Provide the (X, Y) coordinate of the cell's center where the given text is located.  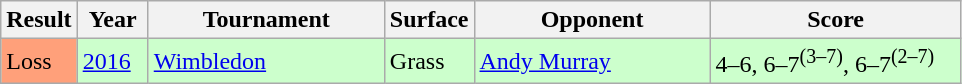
Loss (39, 62)
2016 (112, 62)
4–6, 6–7(3–7), 6–7(2–7) (836, 62)
Tournament (266, 20)
Opponent (592, 20)
Wimbledon (266, 62)
Surface (429, 20)
Year (112, 20)
Andy Murray (592, 62)
Grass (429, 62)
Score (836, 20)
Result (39, 20)
